Output the (x, y) coordinate of the center of the cell containing the given text.  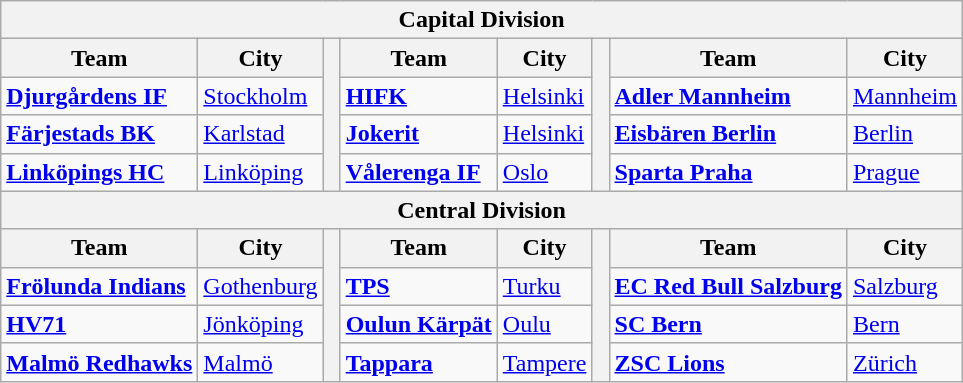
Tampere (544, 362)
Turku (544, 286)
Jokerit (418, 134)
Sparta Praha (728, 172)
HV71 (100, 324)
EC Red Bull Salzburg (728, 286)
Tappara (418, 362)
Mannheim (904, 96)
Bern (904, 324)
Salzburg (904, 286)
Djurgårdens IF (100, 96)
Frölunda Indians (100, 286)
Malmö Redhawks (100, 362)
SC Bern (728, 324)
Oslo (544, 172)
Färjestads BK (100, 134)
Karlstad (260, 134)
Berlin (904, 134)
Adler Mannheim (728, 96)
Oulun Kärpät (418, 324)
Stockholm (260, 96)
Capital Division (482, 20)
TPS (418, 286)
Linköpings HC (100, 172)
Prague (904, 172)
Jönköping (260, 324)
HIFK (418, 96)
Zürich (904, 362)
Central Division (482, 210)
Eisbären Berlin (728, 134)
Malmö (260, 362)
Vålerenga IF (418, 172)
ZSC Lions (728, 362)
Gothenburg (260, 286)
Oulu (544, 324)
Linköping (260, 172)
